From the cell containing the given text, extract its center point as [x, y] coordinate. 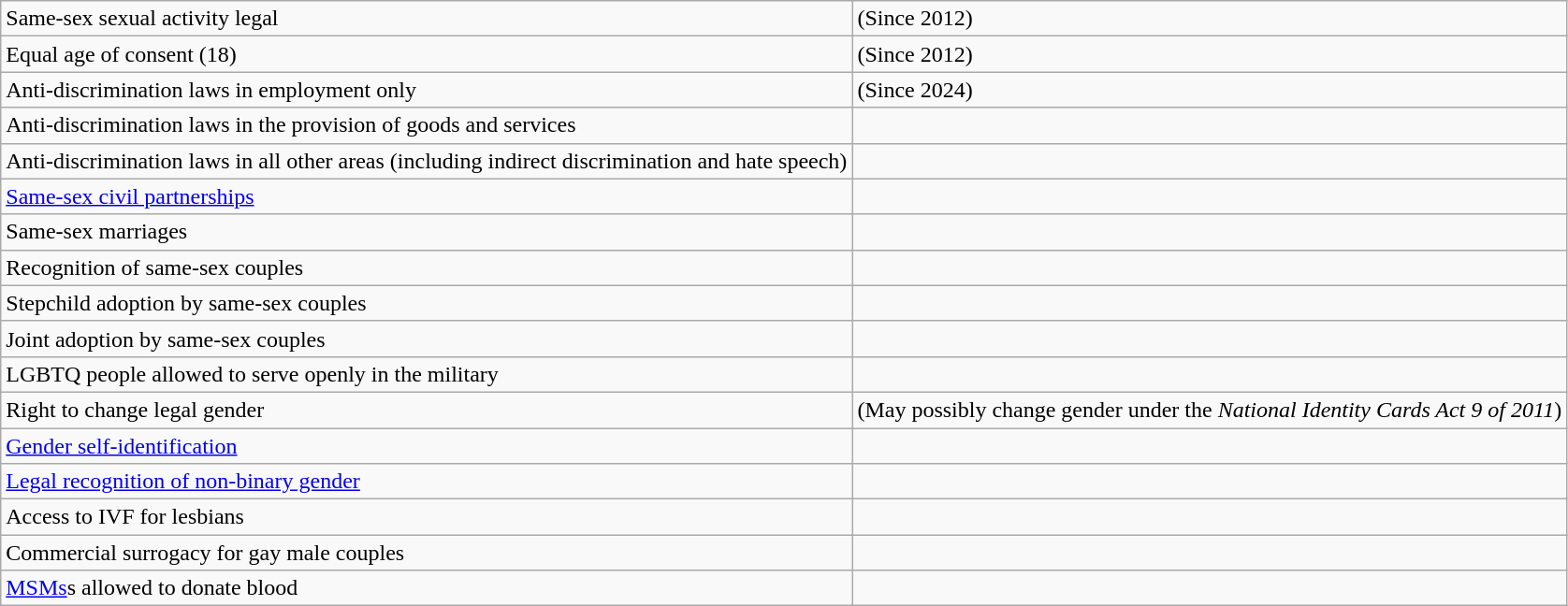
Commercial surrogacy for gay male couples [427, 553]
Right to change legal gender [427, 410]
Same-sex marriages [427, 232]
(May possibly change gender under the National Identity Cards Act 9 of 2011) [1210, 410]
(Since 2024) [1210, 90]
Anti-discrimination laws in the provision of goods and services [427, 125]
MSMss allowed to donate blood [427, 588]
Anti-discrimination laws in all other areas (including indirect discrimination and hate speech) [427, 161]
Joint adoption by same-sex couples [427, 339]
Recognition of same-sex couples [427, 267]
LGBTQ people allowed to serve openly in the military [427, 374]
Same-sex civil partnerships [427, 196]
Equal age of consent (18) [427, 54]
Access to IVF for lesbians [427, 517]
Stepchild adoption by same-sex couples [427, 303]
Same-sex sexual activity legal [427, 19]
Gender self-identification [427, 446]
Anti-discrimination laws in employment only [427, 90]
Legal recognition of non-binary gender [427, 482]
